Identify which cell holds the provided text, then report its (X, Y) central coordinate. 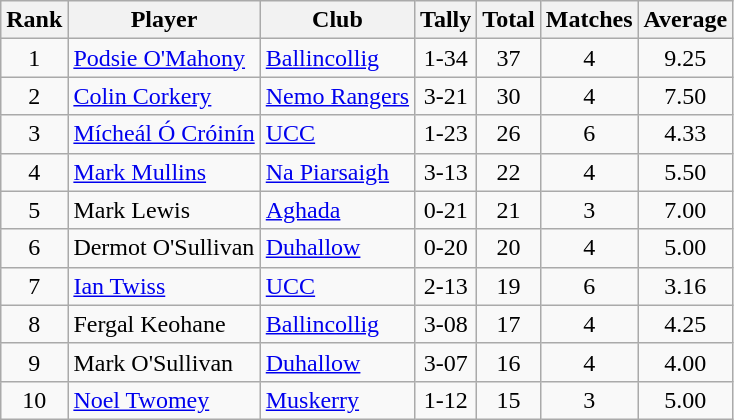
3-21 (446, 96)
Matches (589, 20)
21 (509, 210)
Club (337, 20)
7.50 (686, 96)
Ian Twiss (164, 286)
Colin Corkery (164, 96)
8 (34, 324)
1-12 (446, 400)
5.50 (686, 172)
26 (509, 134)
Aghada (337, 210)
Mícheál Ó Cróinín (164, 134)
15 (509, 400)
Player (164, 20)
Noel Twomey (164, 400)
1-34 (446, 58)
4.33 (686, 134)
4.25 (686, 324)
Mark Lewis (164, 210)
2-13 (446, 286)
9 (34, 362)
Tally (446, 20)
1 (34, 58)
3-08 (446, 324)
Nemo Rangers (337, 96)
Na Piarsaigh (337, 172)
Dermot O'Sullivan (164, 248)
9.25 (686, 58)
0-21 (446, 210)
3-07 (446, 362)
Mark Mullins (164, 172)
Fergal Keohane (164, 324)
1-23 (446, 134)
Rank (34, 20)
7 (34, 286)
Total (509, 20)
17 (509, 324)
3-13 (446, 172)
16 (509, 362)
2 (34, 96)
Average (686, 20)
37 (509, 58)
7.00 (686, 210)
Mark O'Sullivan (164, 362)
5 (34, 210)
30 (509, 96)
19 (509, 286)
20 (509, 248)
Muskerry (337, 400)
0-20 (446, 248)
Podsie O'Mahony (164, 58)
4.00 (686, 362)
3.16 (686, 286)
10 (34, 400)
22 (509, 172)
